Extract the (X, Y) coordinate from the center of the cell holding the provided text.  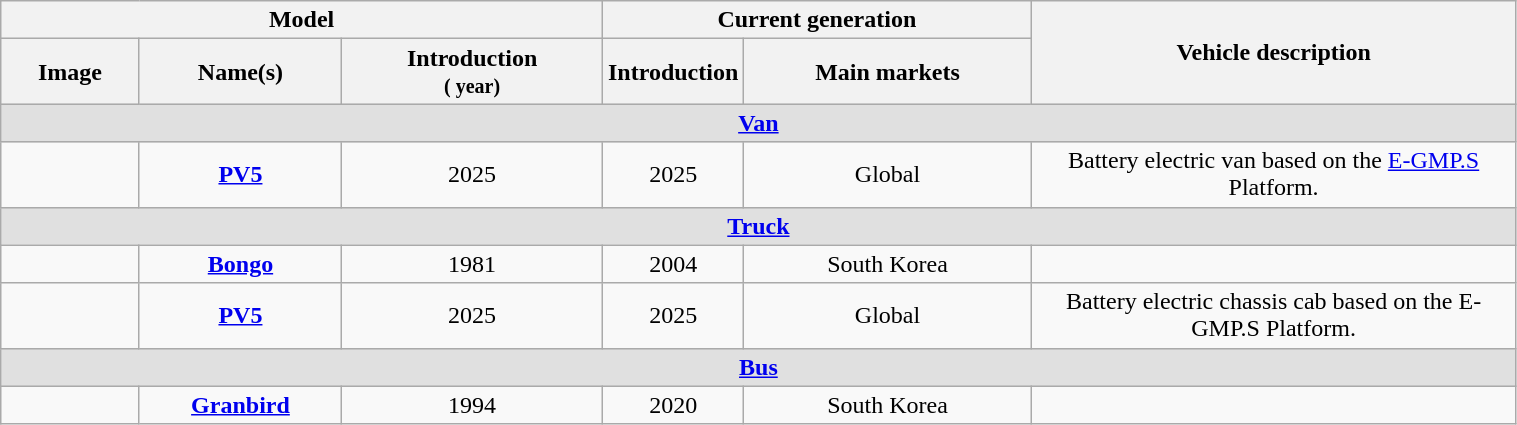
Van (758, 123)
Bus (758, 367)
Current generation (816, 20)
1981 (472, 264)
2020 (672, 405)
Battery electric chassis cab based on the E-GMP.S Platform. (1274, 316)
Introduction (672, 72)
Truck (758, 226)
Main markets (888, 72)
Image (70, 72)
Granbird (240, 405)
Bongo (240, 264)
Introduction( year) (472, 72)
Vehicle description (1274, 52)
Name(s) (240, 72)
2004 (672, 264)
1994 (472, 405)
Model (302, 20)
Battery electric van based on the E-GMP.S Platform. (1274, 174)
